Identify which cell holds the provided text, then report its [x, y] central coordinate. 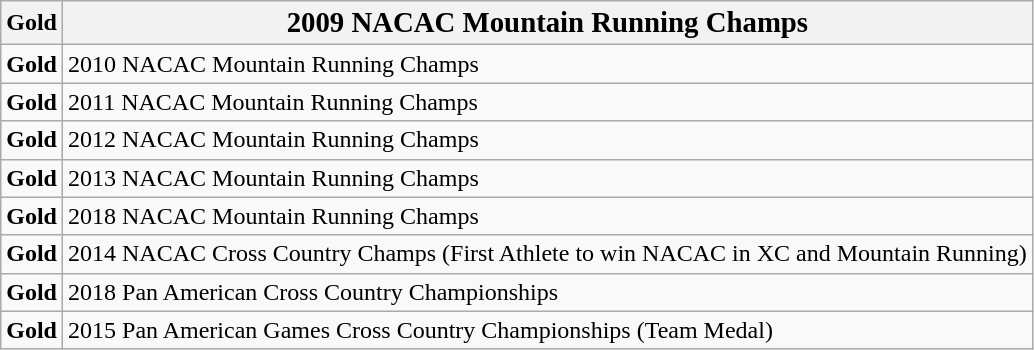
2013 NACAC Mountain Running Champs [548, 178]
2011 NACAC Mountain Running Champs [548, 102]
2012 NACAC Mountain Running Champs [548, 140]
2015 Pan American Games Cross Country Championships (Team Medal) [548, 330]
2014 NACAC Cross Country Champs (First Athlete to win NACAC in XC and Mountain Running) [548, 254]
2018 Pan American Cross Country Championships [548, 292]
2009 NACAC Mountain Running Champs [548, 23]
2010 NACAC Mountain Running Champs [548, 64]
2018 NACAC Mountain Running Champs [548, 216]
